Return (X, Y) of the center of cell containing provided text 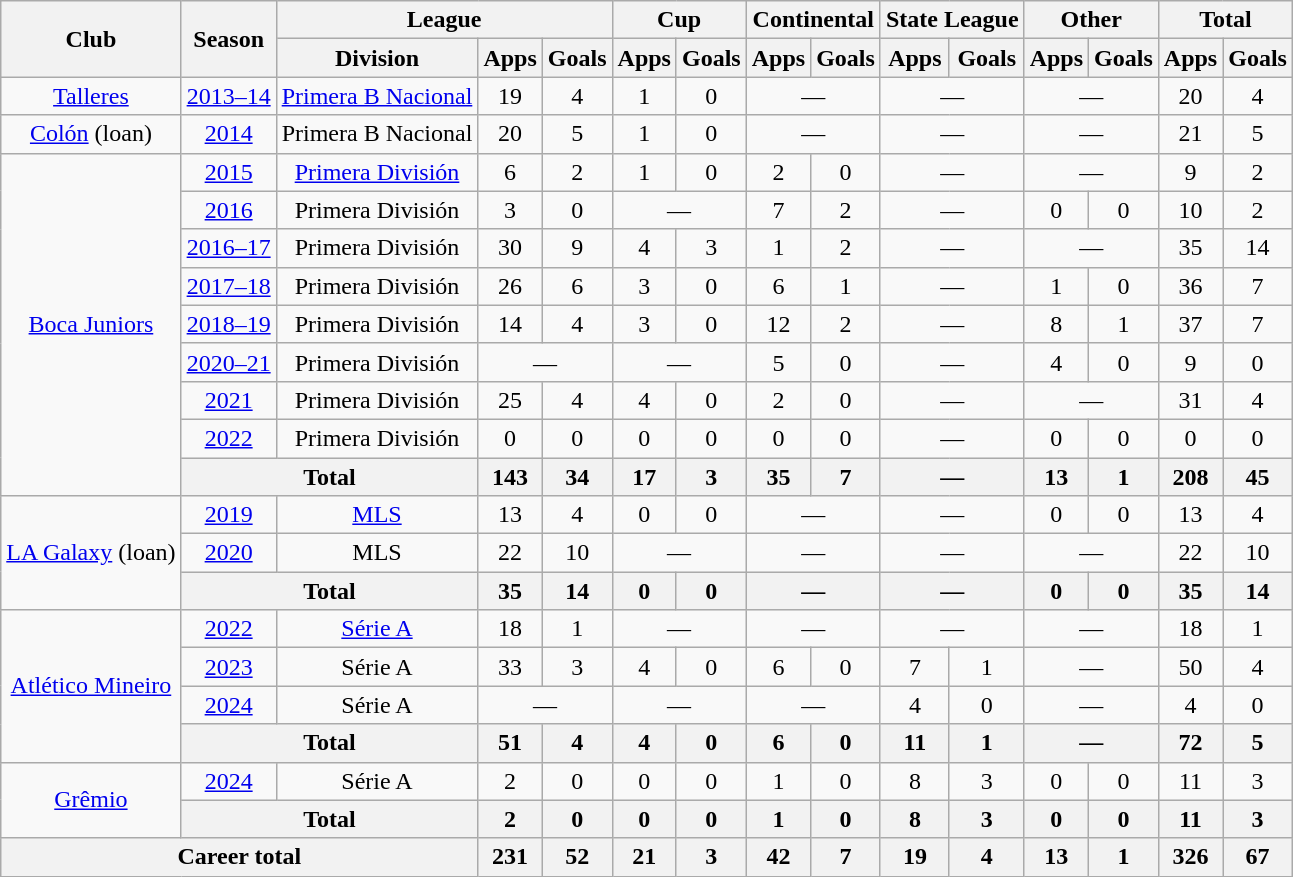
2023 (228, 667)
34 (577, 477)
2014 (228, 134)
25 (510, 400)
67 (1258, 857)
Other (1091, 20)
2013–14 (228, 96)
50 (1190, 667)
2021 (228, 400)
2018–19 (228, 324)
Club (91, 39)
2020 (228, 553)
Grêmio (91, 800)
31 (1190, 400)
208 (1190, 477)
Division (377, 58)
37 (1190, 324)
2016–17 (228, 248)
17 (644, 477)
326 (1190, 857)
Colón (loan) (91, 134)
League (444, 20)
143 (510, 477)
2019 (228, 515)
Season (228, 39)
72 (1190, 743)
52 (577, 857)
Continental (813, 20)
Cup (679, 20)
36 (1190, 286)
42 (778, 857)
Talleres (91, 96)
Boca Juniors (91, 324)
30 (510, 248)
LA Galaxy (loan) (91, 553)
51 (510, 743)
2016 (228, 210)
2020–21 (228, 362)
45 (1258, 477)
State League (952, 20)
2017–18 (228, 286)
12 (778, 324)
2015 (228, 172)
Atlético Mineiro (91, 686)
33 (510, 667)
26 (510, 286)
Career total (240, 857)
231 (510, 857)
